Capture the cell that displays the provided text and extract its (x, y) central coordinate. 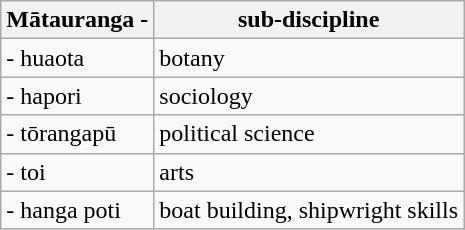
- toi (78, 172)
sociology (309, 96)
Mātauranga - (78, 20)
political science (309, 134)
sub-discipline (309, 20)
- hanga poti (78, 210)
boat building, shipwright skills (309, 210)
- huaota (78, 58)
- hapori (78, 96)
- tōrangapū (78, 134)
botany (309, 58)
arts (309, 172)
